From the cell containing the given text, extract its center point as [x, y] coordinate. 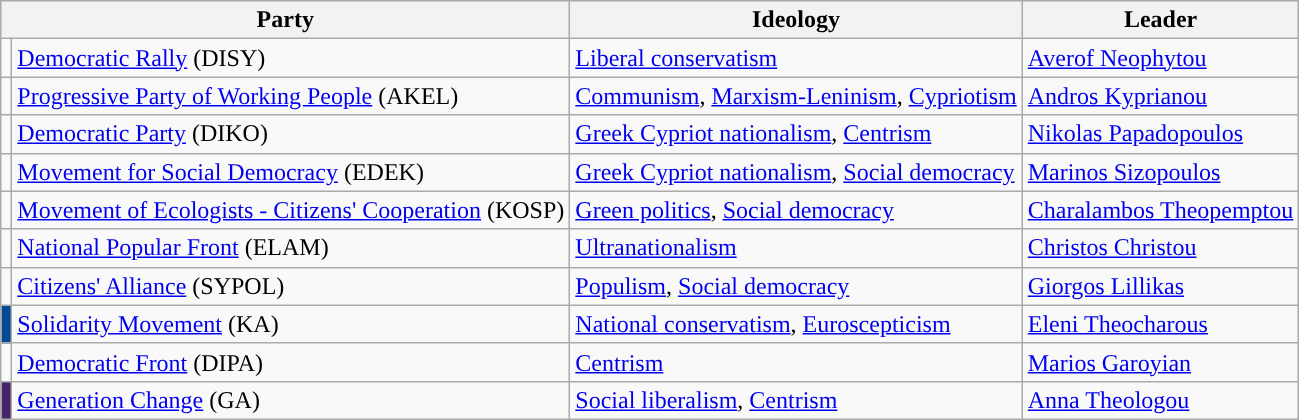
National conservatism, Euroscepticism [796, 324]
Giorgos Lillikas [1160, 286]
Marinos Sizopoulos [1160, 172]
Marios Garoyian [1160, 362]
National Popular Front (ELAM) [291, 248]
Progressive Party of Working People (AKEL) [291, 96]
Solidarity Movement (KA) [291, 324]
Democratic Party (DIKO) [291, 134]
Ideology [796, 20]
Greek Cypriot nationalism, Centrism [796, 134]
Liberal conservatism [796, 58]
Averof Neophytou [1160, 58]
Ultranationalism [796, 248]
Centrism [796, 362]
Andros Kyprianou [1160, 96]
Anna Theologou [1160, 400]
Communism, Marxism-Leninism, Cypriotism [796, 96]
Leader [1160, 20]
Movement for Social Democracy (EDEK) [291, 172]
Greek Cypriot nationalism, Social democracy [796, 172]
Green politics, Social democracy [796, 210]
Eleni Theocharous [1160, 324]
Nikolas Papadopoulos [1160, 134]
Generation Change (GA) [291, 400]
Movement of Ecologists - Citizens' Cooperation (KOSP) [291, 210]
Democratic Rally (DISY) [291, 58]
Citizens' Alliance (SYPOL) [291, 286]
Populism, Social democracy [796, 286]
Social liberalism, Centrism [796, 400]
Christos Christou [1160, 248]
Party [286, 20]
Charalambos Theopemptou [1160, 210]
Democratic Front (DIPA) [291, 362]
